Find where the given text appears and provide that cell's center as (x, y) coordinate. 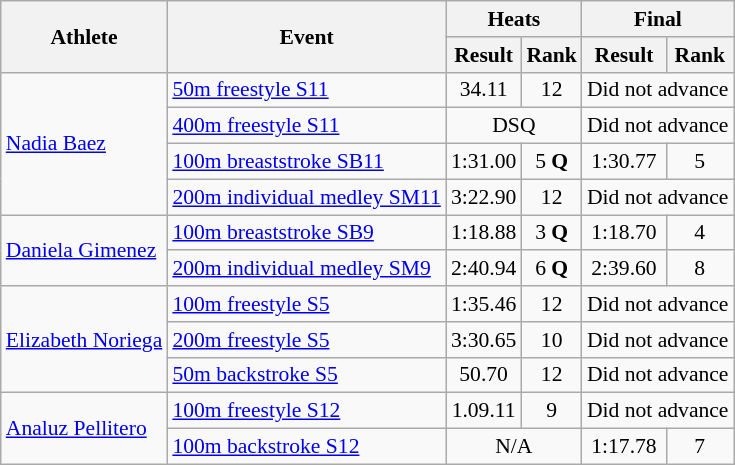
Analuz Pellitero (84, 428)
2:39.60 (624, 269)
50m freestyle S11 (306, 90)
400m freestyle S11 (306, 126)
Final (658, 19)
6 Q (552, 269)
50m backstroke S5 (306, 375)
100m breaststroke SB9 (306, 233)
2:40.94 (484, 269)
Daniela Gimenez (84, 250)
1:18.88 (484, 233)
200m individual medley SM11 (306, 197)
5 (700, 162)
Elizabeth Noriega (84, 340)
9 (552, 411)
50.70 (484, 375)
8 (700, 269)
200m individual medley SM9 (306, 269)
1.09.11 (484, 411)
4 (700, 233)
3:30.65 (484, 340)
3 Q (552, 233)
Heats (514, 19)
1:30.77 (624, 162)
5 Q (552, 162)
Nadia Baez (84, 143)
N/A (514, 447)
Event (306, 36)
1:35.46 (484, 304)
100m freestyle S12 (306, 411)
Athlete (84, 36)
34.11 (484, 90)
100m breaststroke SB11 (306, 162)
7 (700, 447)
100m backstroke S12 (306, 447)
DSQ (514, 126)
100m freestyle S5 (306, 304)
1:17.78 (624, 447)
200m freestyle S5 (306, 340)
10 (552, 340)
1:31.00 (484, 162)
1:18.70 (624, 233)
3:22.90 (484, 197)
